Pinpoint the cell where the given text exists, returning its [x, y] midpoint coordinate. 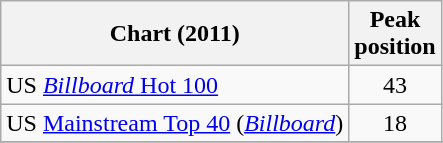
18 [395, 123]
Peakposition [395, 34]
Chart (2011) [175, 34]
US Mainstream Top 40 (Billboard) [175, 123]
US Billboard Hot 100 [175, 85]
43 [395, 85]
